Scan for the cell matching the given text and deliver its [X, Y] coordinate at center. 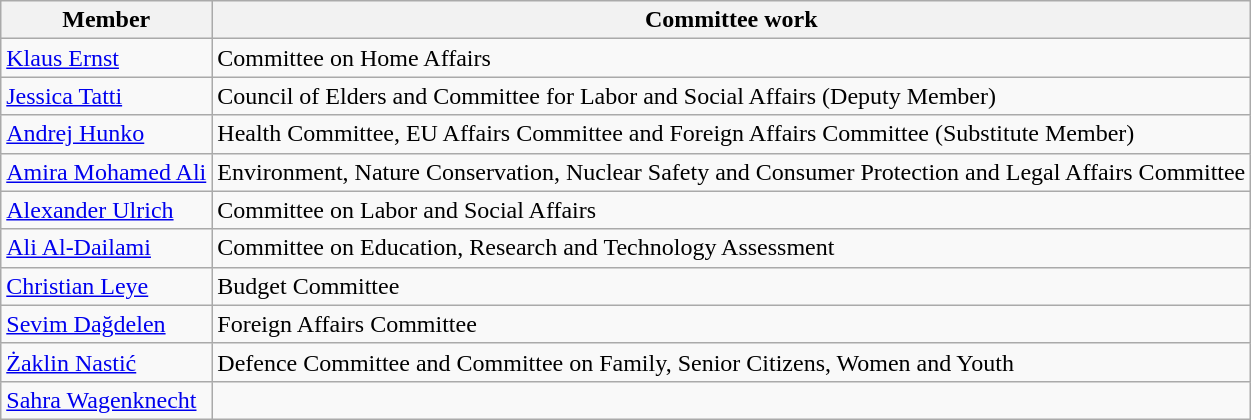
Environment, Nature Conservation, Nuclear Safety and Consumer Protection and Legal Affairs Committee [732, 172]
Jessica Tatti [106, 96]
Sahra Wagenknecht [106, 400]
Committee work [732, 20]
Council of Elders and Committee for Labor and Social Affairs (Deputy Member) [732, 96]
Alexander Ulrich [106, 210]
Budget Committee [732, 286]
Committee on Home Affairs [732, 58]
Andrej Hunko [106, 134]
Amira Mohamed Ali [106, 172]
Foreign Affairs Committee [732, 324]
Member [106, 20]
Committee on Labor and Social Affairs [732, 210]
Sevim Dağdelen [106, 324]
Klaus Ernst [106, 58]
Defence Committee and Committee on Family, Senior Citizens, Women and Youth [732, 362]
Christian Leye [106, 286]
Health Committee, EU Affairs Committee and Foreign Affairs Committee (Substitute Member) [732, 134]
Ali Al-Dailami [106, 248]
Żaklin Nastić [106, 362]
Committee on Education, Research and Technology Assessment [732, 248]
